Find where the given text appears and provide that cell's center as (X, Y) coordinate. 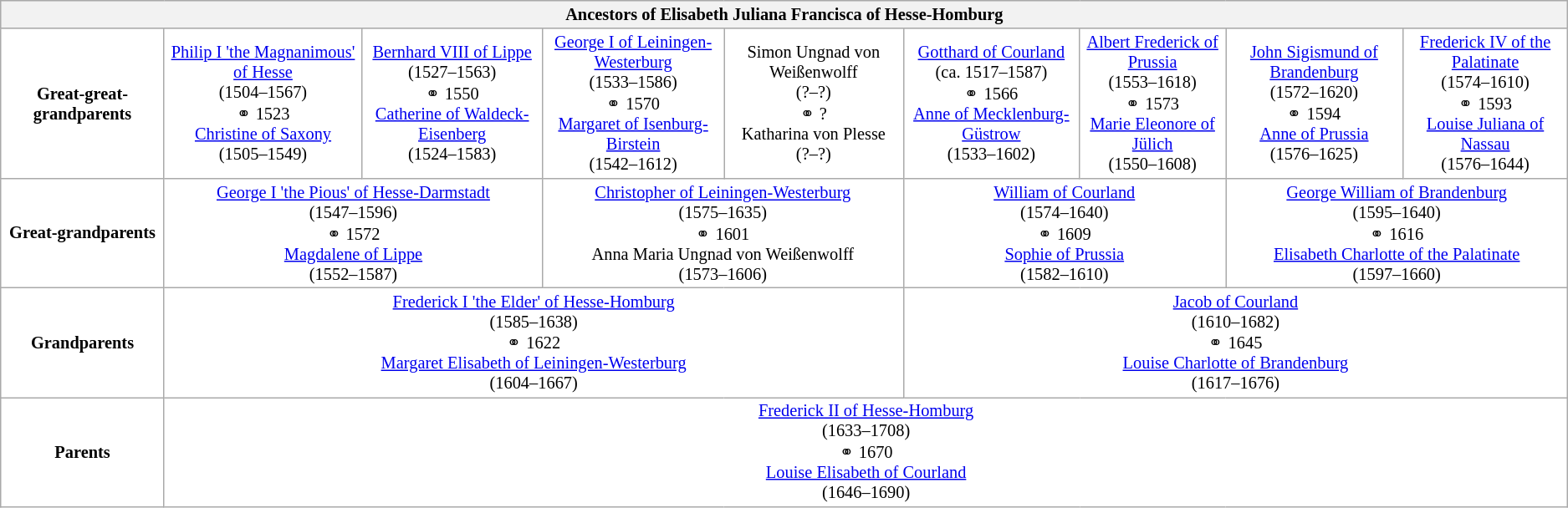
Great-great-grandparents (83, 104)
Parents (83, 451)
Gotthard of Courland(ca. 1517–1587)⚭ 1566Anne of Mecklenburg-Güstrow(1533–1602) (992, 104)
Grandparents (83, 343)
Christopher of Leiningen-Westerburg(1575–1635)⚭ 1601Anna Maria Ungnad von Weißenwolff(1573–1606) (723, 232)
George I of Leiningen-Westerburg(1533–1586)⚭ 1570Margaret of Isenburg-Birstein(1542–1612) (634, 104)
Great-grandparents (83, 232)
Albert Frederick of Prussia(1553–1618)⚭ 1573Marie Eleonore of Jülich(1550–1608) (1152, 104)
Philip I 'the Magnanimous' of Hesse(1504–1567)⚭ 1523Christine of Saxony(1505–1549) (263, 104)
Frederick I 'the Elder' of Hesse-Homburg(1585–1638)⚭ 1622Margaret Elisabeth of Leiningen-Westerburg(1604–1667) (534, 343)
George I 'the Pious' of Hesse-Darmstadt(1547–1596)⚭ 1572Magdalene of Lippe(1552–1587) (353, 232)
Jacob of Courland(1610–1682)⚭ 1645Louise Charlotte of Brandenburg(1617–1676) (1236, 343)
Frederick IV of the Palatinate(1574–1610)⚭ 1593Louise Juliana of Nassau(1576–1644) (1485, 104)
George William of Brandenburg(1595–1640)⚭ 1616Elisabeth Charlotte of the Palatinate(1597–1660) (1397, 232)
John Sigismund of Brandenburg(1572–1620)⚭ 1594Anne of Prussia(1576–1625) (1315, 104)
Bernhard VIII of Lippe(1527–1563)⚭ 1550Catherine of Waldeck-Eisenberg(1524–1583) (452, 104)
Simon Ungnad von Weißenwolff(?–?)⚭ ?Katharina von Plesse(?–?) (814, 104)
Ancestors of Elisabeth Juliana Francisca of Hesse-Homburg (784, 14)
Frederick II of Hesse-Homburg(1633–1708)⚭ 1670Louise Elisabeth of Courland(1646–1690) (866, 451)
William of Courland(1574–1640)⚭ 1609Sophie of Prussia(1582–1610) (1065, 232)
